Provide the [X, Y] coordinate of the cell's center where the given text is located.  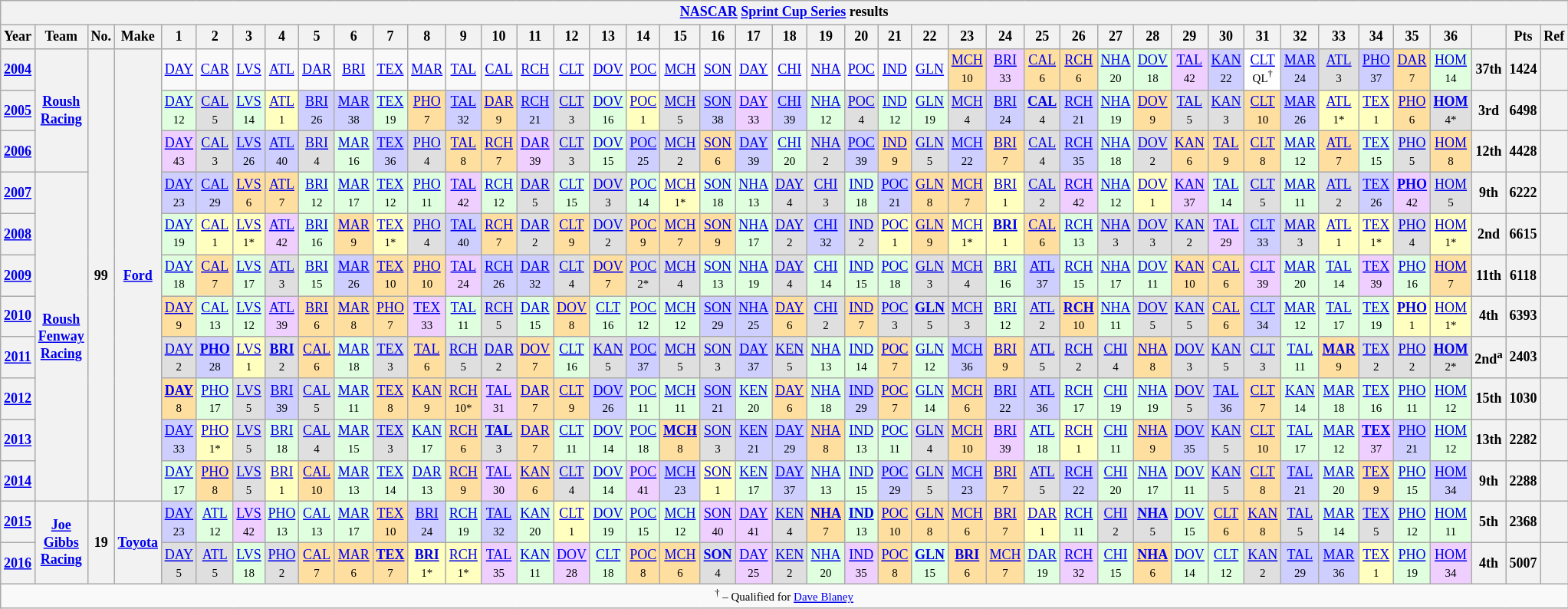
ATL42 [282, 234]
TEX15 [1376, 152]
MAR8 [353, 317]
IND [895, 69]
20 [861, 37]
PHO37 [1376, 69]
CHI3 [827, 193]
CLT [572, 69]
CLT15 [572, 193]
RCH13 [1078, 234]
DAY19 [179, 234]
ATL18 [1043, 440]
IND2 [861, 234]
RCH10* [464, 399]
RCH35 [1078, 152]
2288 [1523, 481]
MCH11 [681, 399]
MAR6 [353, 564]
TAL8 [464, 152]
KAN9 [427, 399]
TAL35 [498, 564]
PHO19 [1412, 564]
TEX37 [1376, 440]
GLN9 [930, 234]
CLT18 [608, 564]
2403 [1523, 357]
HOM5 [1451, 193]
KAN3 [1226, 110]
SON6 [718, 152]
2014 [18, 481]
CAL [498, 69]
POC25 [643, 152]
CLT12 [1226, 564]
HOM2* [1451, 357]
DAY29 [790, 440]
NHA11 [1116, 317]
HOM8 [1451, 152]
CAR [215, 69]
CAL1 [215, 234]
2008 [18, 234]
CAL29 [215, 193]
4 [282, 37]
2004 [18, 69]
MCH2 [681, 152]
POC9 [643, 234]
IND18 [861, 193]
15th [1489, 399]
ATL [282, 69]
LVS42 [248, 522]
DOV [608, 69]
2016 [18, 564]
PHO8 [215, 481]
No. [101, 37]
3 [248, 37]
DAR13 [427, 481]
MAR15 [353, 440]
2006 [18, 152]
POC2* [643, 275]
RCH1* [464, 564]
11 [535, 37]
CLT6 [1226, 522]
DAY39 [754, 152]
MAR [427, 69]
99 [101, 275]
KEN21 [754, 440]
IND35 [861, 564]
DAY43 [179, 152]
RCH17 [1078, 399]
TEX16 [1376, 399]
Ref [1554, 37]
RCH32 [1078, 564]
PHO6 [1412, 110]
CHI32 [827, 234]
HOM11 [1451, 522]
DAY12 [179, 110]
CHI11 [1116, 440]
DAR15 [535, 317]
DAY8 [179, 399]
BRI1* [427, 564]
DOV19 [608, 522]
TEX8 [390, 399]
RCH26 [498, 275]
PHO12 [1412, 522]
6393 [1523, 317]
ATL36 [1043, 399]
CLTQL† [1263, 69]
TEX36 [390, 152]
NHA6 [1153, 564]
35 [1412, 37]
Team [61, 37]
TAL3 [498, 440]
GLN12 [930, 357]
CAL3 [215, 152]
24 [1005, 37]
Roush Fenway Racing [61, 337]
POC41 [643, 481]
DAY5 [179, 564]
7 [390, 37]
PHO13 [282, 522]
NHA5 [1153, 522]
TEX26 [1376, 193]
DAR5 [535, 193]
BRI2 [282, 357]
RCH [535, 69]
CLT1 [572, 522]
5 [317, 37]
Roush Racing [61, 110]
21 [895, 37]
LVS26 [248, 152]
IND29 [861, 399]
2005 [18, 110]
MCH22 [967, 152]
ATL37 [1043, 275]
MAR16 [353, 152]
TAL24 [464, 275]
LVS [248, 69]
TAL40 [464, 234]
CLT11 [572, 440]
2nda [1489, 357]
CHI15 [1116, 564]
6 [353, 37]
CHI14 [827, 275]
MCH36 [967, 357]
GLN19 [930, 110]
MAR14 [1339, 522]
DOV9 [1153, 110]
GLN3 [930, 275]
SON21 [718, 399]
TEX12 [390, 193]
DAR9 [498, 110]
26 [1078, 37]
POC15 [643, 522]
28 [1153, 37]
17 [754, 37]
CLT33 [1263, 234]
MAR36 [1339, 564]
IND14 [861, 357]
6118 [1523, 275]
DAY18 [179, 275]
BRI26 [317, 110]
ATL39 [282, 317]
POC10 [895, 522]
TEX [390, 69]
DOV18 [1153, 69]
TAL [464, 69]
CAL10 [317, 481]
BRI33 [1005, 69]
KAN10 [1190, 275]
SON29 [718, 317]
30 [1226, 37]
23 [967, 37]
BRI [353, 69]
MAR24 [1300, 69]
POC29 [895, 481]
KEN4 [790, 522]
RCH19 [464, 522]
DOV8 [572, 317]
MAR38 [353, 110]
PHO1 [1412, 317]
TAL21 [1300, 481]
34 [1376, 37]
SON [718, 69]
LVS14 [248, 110]
DAR19 [1043, 564]
KEN17 [754, 481]
SON38 [718, 110]
POC14 [643, 193]
DAR39 [535, 152]
2011 [18, 357]
Make [138, 37]
14 [643, 37]
NHA9 [1153, 440]
Year [18, 37]
36 [1451, 37]
LVS6 [248, 193]
TAL31 [498, 399]
2 [215, 37]
IND7 [861, 317]
2010 [18, 317]
8 [427, 37]
TEX33 [427, 317]
ATL1* [1339, 110]
15 [681, 37]
PHO10 [427, 275]
27 [1116, 37]
NHA25 [754, 317]
KEN5 [790, 357]
18 [790, 37]
CHI4 [1116, 357]
LVS18 [248, 564]
TAL36 [1226, 399]
MCH8 [681, 440]
BRI4 [317, 152]
PHO17 [215, 399]
16 [718, 37]
2nd [1489, 234]
MCH3 [967, 317]
DOV28 [572, 564]
DAY9 [179, 317]
RCH2 [1078, 357]
TEX7 [390, 564]
RCH42 [1078, 193]
NASCAR Sprint Cup Series results [784, 12]
BRI22 [1005, 399]
RCH9 [464, 481]
CHI [790, 69]
MAR3 [1300, 234]
SON1 [718, 481]
SON4 [718, 564]
KEN2 [790, 564]
TEX39 [1376, 275]
SON9 [718, 234]
MAR13 [353, 481]
HOM7 [1451, 275]
DAY41 [754, 522]
POC4 [861, 110]
TEX14 [390, 481]
NHA3 [1116, 234]
POC3 [895, 317]
POC12 [643, 317]
Toyota [138, 543]
GLN [930, 69]
6498 [1523, 110]
6615 [1523, 234]
2012 [18, 399]
DAR1 [1043, 522]
NHA2 [827, 152]
1 [179, 37]
DOV16 [608, 110]
KAN14 [1300, 399]
KAN20 [535, 522]
RCH15 [1078, 275]
6222 [1523, 193]
TEX5 [1376, 522]
Pts [1523, 37]
CHI19 [1116, 399]
13 [608, 37]
CLT5 [1263, 193]
PHO15 [1412, 481]
2368 [1523, 522]
KAN22 [1226, 69]
29 [1190, 37]
PHO28 [215, 357]
3rd [1489, 110]
2007 [18, 193]
NHA7 [827, 522]
HOM14 [1451, 69]
1030 [1523, 399]
NHA [827, 69]
DOV1 [1153, 193]
5007 [1523, 564]
TAL9 [1226, 152]
CLT34 [1263, 317]
2015 [18, 522]
KAN37 [1190, 193]
CHI39 [790, 110]
2282 [1523, 440]
PHO21 [1412, 440]
TAL6 [427, 357]
4428 [1523, 152]
LVS1 [248, 357]
RCH22 [1078, 481]
TEX2 [1376, 357]
37th [1489, 69]
POC39 [861, 152]
SON18 [718, 193]
MCH [681, 69]
DOV35 [1190, 440]
RCH10 [1078, 317]
LVS12 [248, 317]
HOM4* [1451, 110]
SON40 [718, 522]
22 [930, 37]
BRI18 [282, 440]
POC37 [643, 357]
12th [1489, 152]
DAR32 [535, 275]
CLT39 [1263, 275]
33 [1339, 37]
CLT7 [1263, 399]
PHO1* [215, 440]
LVS1* [248, 234]
DOV26 [608, 399]
BRI15 [317, 275]
25 [1043, 37]
11th [1489, 275]
KEN20 [754, 399]
IND9 [895, 152]
Joe Gibbs Racing [61, 543]
31 [1263, 37]
TAL30 [498, 481]
TEX9 [1376, 481]
2013 [18, 440]
10 [498, 37]
5th [1489, 522]
9 [464, 37]
RCH12 [498, 193]
ATL12 [215, 522]
GLN15 [930, 564]
KAN11 [535, 564]
12 [572, 37]
PHO16 [1412, 275]
POC21 [895, 193]
2009 [18, 275]
SON13 [718, 275]
KAN8 [1263, 522]
GLN4 [930, 440]
RCH1 [1078, 440]
PHO42 [1412, 193]
13th [1489, 440]
1424 [1523, 69]
DAY17 [179, 481]
PHO5 [1412, 152]
IND12 [895, 110]
† – Qualified for Dave Blaney [784, 596]
32 [1300, 37]
RCH11 [1078, 522]
Ford [138, 275]
DAY25 [754, 564]
GLN14 [930, 399]
BRI9 [1005, 357]
KAN17 [427, 440]
DAR [317, 69]
LVS17 [248, 275]
ATL40 [282, 152]
CAL2 [1043, 193]
